For the text-containing cell, return its midpoint in [x, y] coordinate format. 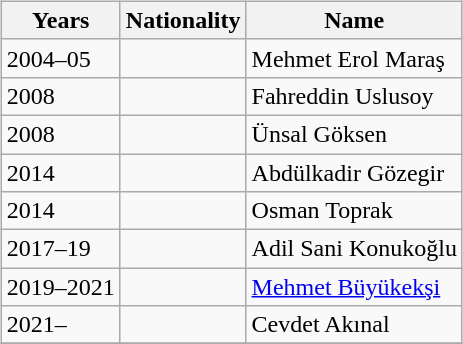
Nationality [183, 20]
2017–19 [60, 249]
Adil Sani Konukoğlu [354, 249]
2019–2021 [60, 287]
Cevdet Akınal [354, 325]
Mehmet Büyükekşi [354, 287]
Years [60, 20]
Fahreddin Uslusoy [354, 96]
Abdülkadir Gözegir [354, 173]
Mehmet Erol Maraş [354, 58]
Osman Toprak [354, 211]
Ünsal Göksen [354, 134]
2021– [60, 325]
2004–05 [60, 58]
Name [354, 20]
